Search for the cell housing the specified text and yield its [X, Y] center coordinate. 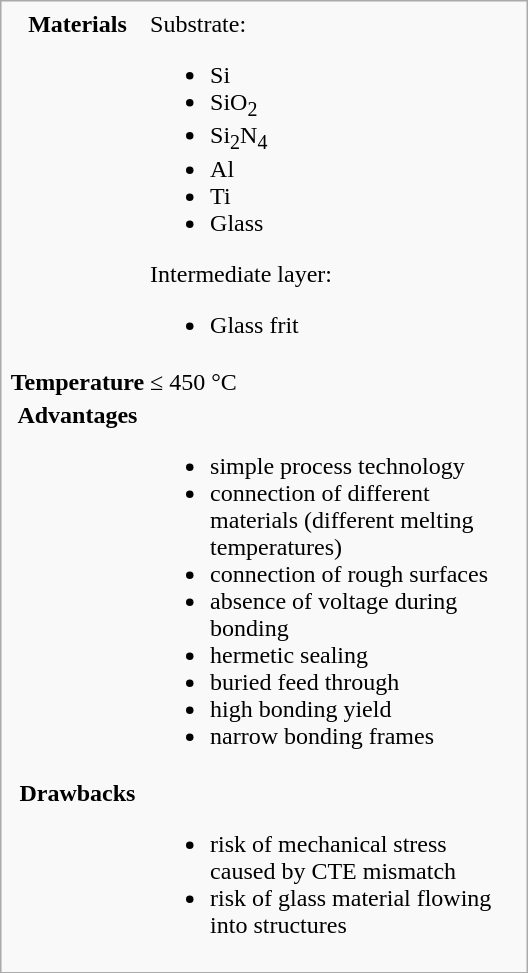
Substrate:SiSiO2Si2N4AlTiGlassIntermediate layer:Glass frit [334, 186]
risk of mechanical stress caused by CTE mismatchrisk of glass material flowing into structures [334, 871]
≤ 450 °C [334, 382]
Materials [77, 186]
Advantages [77, 588]
Drawbacks [77, 871]
Temperature [77, 382]
